Scan for the cell matching the given text and deliver its [x, y] coordinate at center. 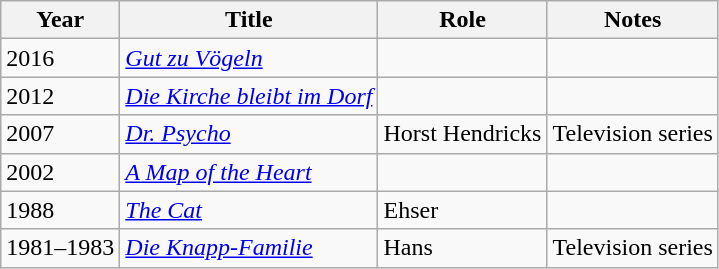
Role [462, 20]
Title [249, 20]
Ehser [462, 210]
Dr. Psycho [249, 134]
The Cat [249, 210]
2007 [60, 134]
1988 [60, 210]
1981–1983 [60, 248]
Die Knapp-Familie [249, 248]
A Map of the Heart [249, 172]
Horst Hendricks [462, 134]
Hans [462, 248]
2012 [60, 96]
Die Kirche bleibt im Dorf [249, 96]
Notes [632, 20]
Gut zu Vögeln [249, 58]
2016 [60, 58]
Year [60, 20]
2002 [60, 172]
